Determine the [X, Y] coordinate at the center of the cell enclosing the given text.  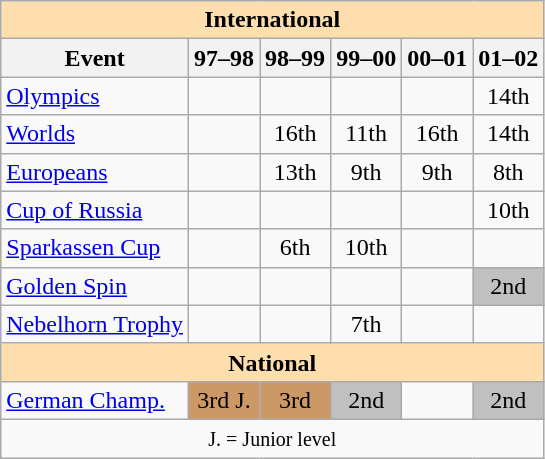
J. = Junior level [272, 438]
11th [366, 134]
International [272, 20]
Golden Spin [95, 286]
Sparkassen Cup [95, 248]
99–00 [366, 58]
Cup of Russia [95, 210]
German Champ. [95, 400]
8th [508, 172]
National [272, 362]
00–01 [438, 58]
7th [366, 324]
97–98 [224, 58]
01–02 [508, 58]
6th [296, 248]
3rd J. [224, 400]
3rd [296, 400]
Worlds [95, 134]
Olympics [95, 96]
98–99 [296, 58]
Event [95, 58]
Nebelhorn Trophy [95, 324]
13th [296, 172]
Europeans [95, 172]
